Locate the cell with the specified text and output its (x, y) center coordinate. 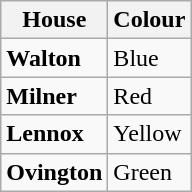
Colour (150, 20)
Lennox (54, 134)
Milner (54, 96)
Blue (150, 58)
House (54, 20)
Ovington (54, 172)
Yellow (150, 134)
Walton (54, 58)
Red (150, 96)
Green (150, 172)
